Return the [x, y] coordinate for the center point of the cell that contains the specified text.  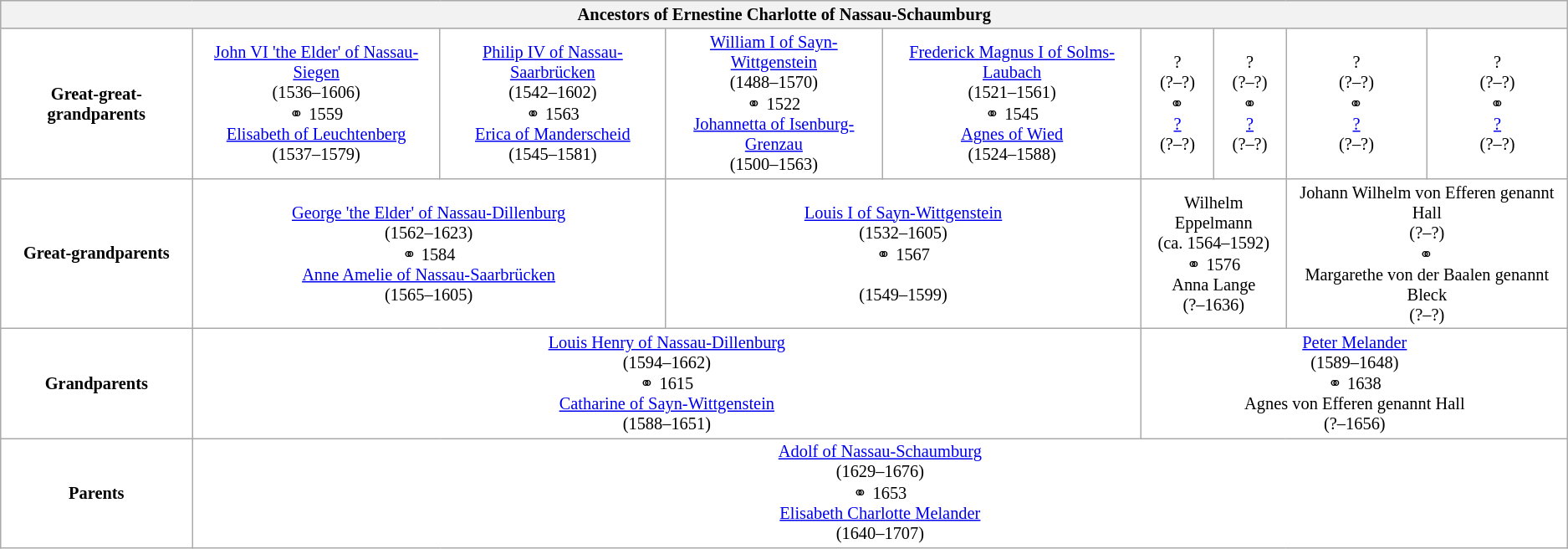
Grandparents [97, 383]
Louis Henry of Nassau-Dillenburg(1594–1662)⚭ 1615Catharine of Sayn-Wittgenstein(1588–1651) [667, 383]
Johann Wilhelm von Efferen genannt Hall(?–?)⚭Margarethe von der Baalen genannt Bleck(?–?) [1427, 253]
Peter Melander(1589–1648)⚭ 1638Agnes von Efferen genannt Hall(?–1656) [1355, 383]
Ancestors of Ernestine Charlotte of Nassau-Schaumburg [784, 14]
William I of Sayn-Wittgenstein(1488–1570)⚭ 1522Johannetta of Isenburg-Grenzau(1500–1563) [774, 104]
Wilhelm Eppelmann(ca. 1564–1592)⚭ 1576Anna Lange(?–1636) [1214, 253]
Parents [97, 492]
Great-great-grandparents [97, 104]
John VI 'the Elder' of Nassau-Siegen(1536–1606)⚭ 1559Elisabeth of Leuchtenberg(1537–1579) [316, 104]
Frederick Magnus I of Solms-Laubach(1521–1561)⚭ 1545Agnes of Wied(1524–1588) [1012, 104]
Louis I of Sayn-Wittgenstein(1532–1605)⚭ 1567(1549–1599) [903, 253]
Adolf of Nassau-Schaumburg(1629–1676)⚭ 1653Elisabeth Charlotte Melander(1640–1707) [880, 492]
Great-grandparents [97, 253]
George 'the Elder' of Nassau-Dillenburg(1562–1623)⚭ 1584Anne Amelie of Nassau-Saarbrücken(1565–1605) [428, 253]
Philip IV of Nassau-Saarbrücken(1542–1602)⚭ 1563Erica of Manderscheid(1545–1581) [552, 104]
